Locate the cell with the specified text and output its [X, Y] center coordinate. 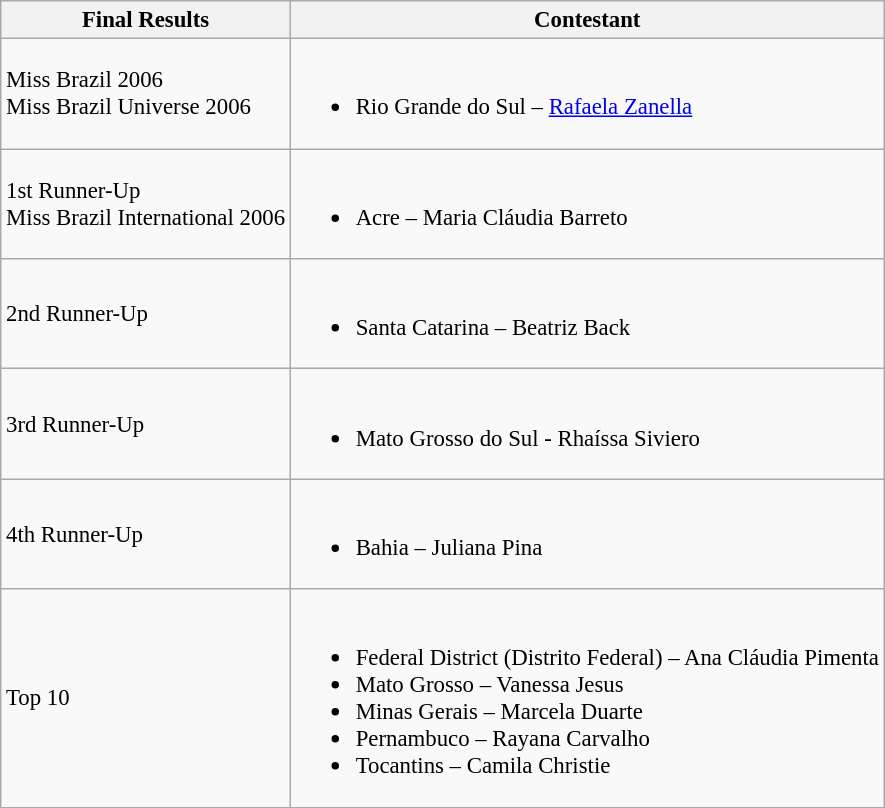
Top 10 [146, 698]
4th Runner-Up [146, 534]
3rd Runner-Up [146, 424]
Acre – Maria Cláudia Barreto [587, 204]
Contestant [587, 20]
Santa Catarina – Beatriz Back [587, 314]
Final Results [146, 20]
Mato Grosso do Sul - Rhaíssa Siviero [587, 424]
Bahia – Juliana Pina [587, 534]
2nd Runner-Up [146, 314]
1st Runner-UpMiss Brazil International 2006 [146, 204]
Miss Brazil 2006Miss Brazil Universe 2006 [146, 94]
Rio Grande do Sul – Rafaela Zanella [587, 94]
